Search for the cell housing the specified text and yield its (x, y) center coordinate. 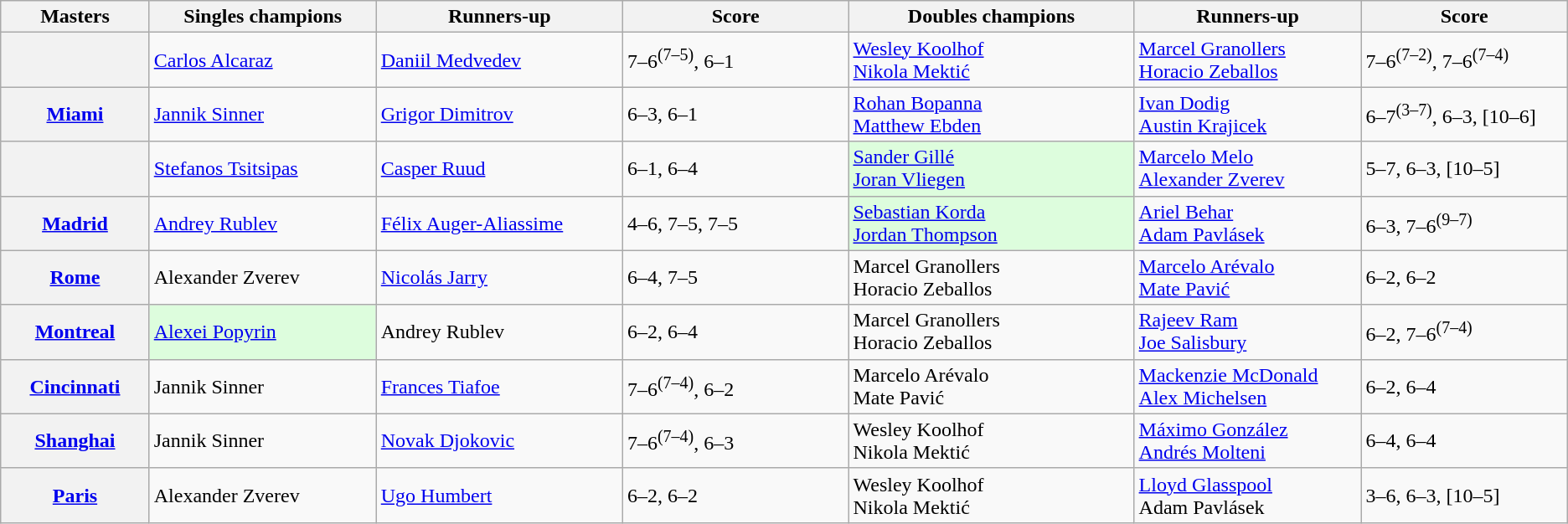
Sebastian Korda Jordan Thompson (992, 223)
6–1, 6–4 (735, 169)
4–6, 7–5, 7–5 (735, 223)
Grigor Dimitrov (499, 114)
Carlos Alcaraz (263, 60)
Lloyd Glasspool Adam Pavlásek (1248, 496)
Ariel Behar Adam Pavlásek (1248, 223)
6–3, 7–6(9–7) (1464, 223)
Frances Tiafoe (499, 387)
6–2, 7–6(7–4) (1464, 331)
6–3, 6–1 (735, 114)
Daniil Medvedev (499, 60)
Rohan Bopanna Matthew Ebden (992, 114)
Rajeev Ram Joe Salisbury (1248, 331)
7–6(7–4), 6–2 (735, 387)
6–4, 6–4 (1464, 440)
Félix Auger-Aliassime (499, 223)
Stefanos Tsitsipas (263, 169)
Mackenzie McDonald Alex Michelsen (1248, 387)
Novak Djokovic (499, 440)
5–7, 6–3, [10–5] (1464, 169)
Shanghai (75, 440)
Máximo González Andrés Molteni (1248, 440)
3–6, 6–3, [10–5] (1464, 496)
Ugo Humbert (499, 496)
Cincinnati (75, 387)
6–7(3–7), 6–3, [10–6] (1464, 114)
Rome (75, 278)
6–4, 7–5 (735, 278)
7–6(7–4), 6–3 (735, 440)
Singles champions (263, 17)
Doubles champions (992, 17)
Casper Ruud (499, 169)
Paris (75, 496)
Madrid (75, 223)
Nicolás Jarry (499, 278)
Masters (75, 17)
Montreal (75, 331)
7–6(7–2), 7–6(7–4) (1464, 60)
Ivan Dodig Austin Krajicek (1248, 114)
Marcelo Melo Alexander Zverev (1248, 169)
Alexei Popyrin (263, 331)
Sander Gillé Joran Vliegen (992, 169)
7–6(7–5), 6–1 (735, 60)
Miami (75, 114)
